Extract the (X, Y) coordinate from the center of the cell holding the provided text.  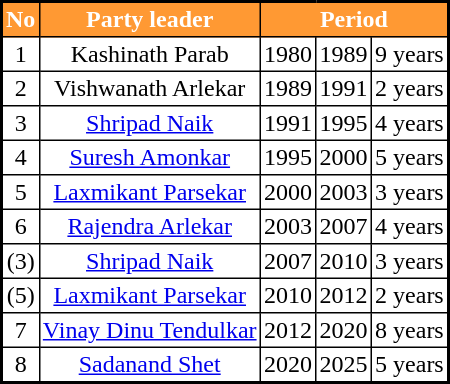
9 years (410, 54)
8 years (410, 330)
(5) (21, 295)
4 (21, 157)
No (21, 20)
6 (21, 226)
Party leader (150, 20)
Kashinath Parab (150, 54)
2 (21, 88)
1980 (288, 54)
Vishwanath Arlekar (150, 88)
8 (21, 364)
7 (21, 330)
2025 (344, 364)
Sadanand Shet (150, 364)
Vinay Dinu Tendulkar (150, 330)
3 (21, 123)
Suresh Amonkar (150, 157)
5 (21, 192)
Rajendra Arlekar (150, 226)
(3) (21, 261)
1 (21, 54)
Period (354, 20)
